Search for the cell housing the specified text and yield its [X, Y] center coordinate. 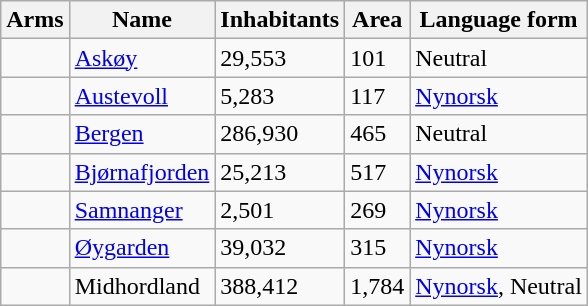
Bjørnafjorden [142, 172]
5,283 [280, 96]
465 [378, 134]
Bergen [142, 134]
315 [378, 248]
2,501 [280, 210]
Inhabitants [280, 20]
Øygarden [142, 248]
117 [378, 96]
Area [378, 20]
39,032 [280, 248]
Samnanger [142, 210]
269 [378, 210]
517 [378, 172]
Name [142, 20]
388,412 [280, 286]
101 [378, 58]
Language form [499, 20]
Midhordland [142, 286]
Austevoll [142, 96]
Askøy [142, 58]
286,930 [280, 134]
25,213 [280, 172]
Nynorsk, Neutral [499, 286]
1,784 [378, 286]
29,553 [280, 58]
Arms [35, 20]
